Capture the cell that displays the provided text and extract its (X, Y) central coordinate. 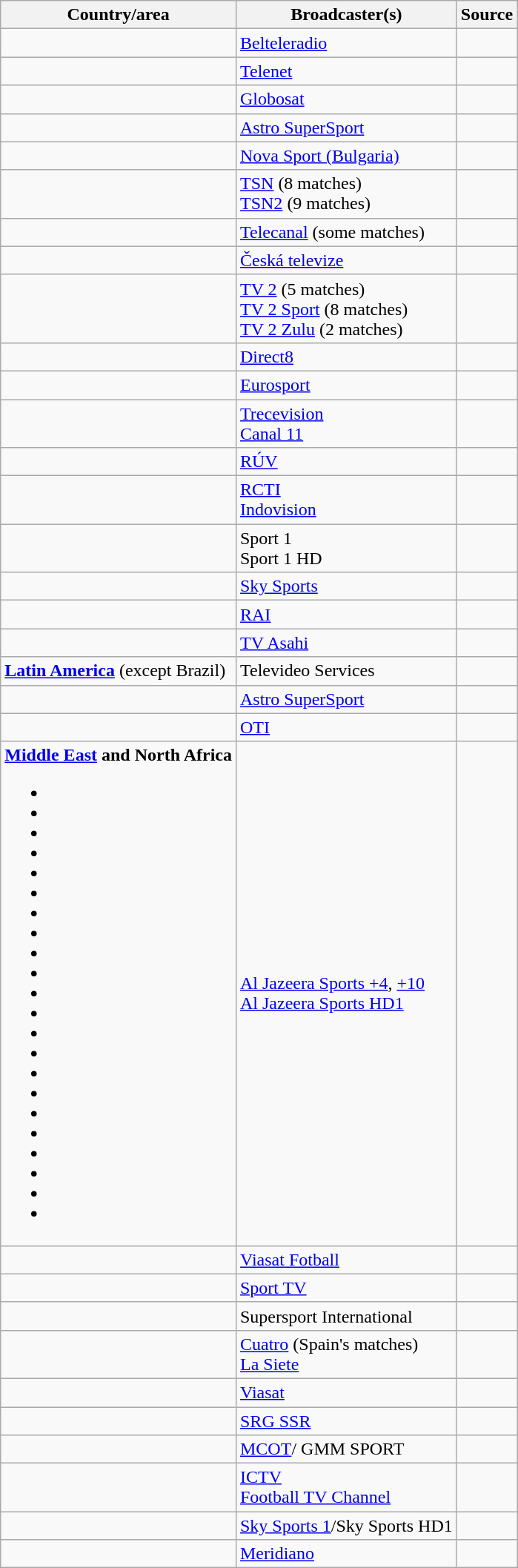
Sport 1Sport 1 HD (346, 549)
OTI (346, 727)
Globosat (346, 99)
Cuatro (Spain's matches)La Siete (346, 1354)
RAI (346, 615)
TV 2 (5 matches)TV 2 Sport (8 matches)TV 2 Zulu (2 matches) (346, 308)
Telecanal (some matches) (346, 232)
Direct8 (346, 357)
Viasat Fotball (346, 1260)
RÚV (346, 462)
Al Jazeera Sports +4, +10Al Jazeera Sports HD1 (346, 993)
Sky Sports 1/Sky Sports HD1 (346, 1526)
Viasat (346, 1392)
ICTVFootball TV Channel (346, 1487)
Meridiano (346, 1554)
Country/area (119, 15)
Sky Sports (346, 586)
Telenet (346, 71)
Broadcaster(s) (346, 15)
Televideo Services (346, 671)
Supersport International (346, 1316)
Belteleradio (346, 43)
Latin America (except Brazil) (119, 671)
TrecevisionCanal 11 (346, 423)
TSN (8 matches)TSN2 (9 matches) (346, 194)
MCOT/ GMM SPORT (346, 1449)
Česká televize (346, 260)
Eurosport (346, 385)
TV Asahi (346, 643)
Sport TV (346, 1288)
Middle East and North Africa (119, 993)
Source (486, 15)
Nova Sport (Bulgaria) (346, 156)
SRG SSR (346, 1421)
RCTIIndovision (346, 500)
